Identify which cell holds the provided text, then report its (x, y) central coordinate. 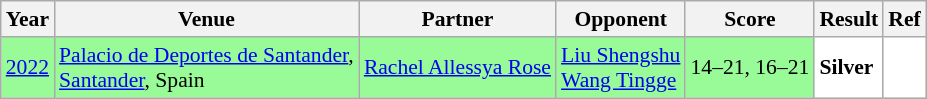
Silver (848, 68)
Venue (206, 19)
Result (848, 19)
Partner (458, 19)
Palacio de Deportes de Santander,Santander, Spain (206, 68)
Ref (904, 19)
Year (28, 19)
Score (750, 19)
Liu Shengshu Wang Tingge (620, 68)
Opponent (620, 19)
14–21, 16–21 (750, 68)
Rachel Allessya Rose (458, 68)
2022 (28, 68)
